Return the (x, y) coordinate for the center point of the cell that contains the specified text.  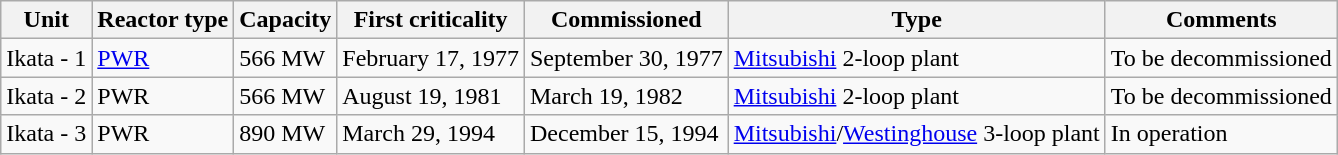
September 30, 1977 (626, 58)
Unit (46, 20)
March 19, 1982 (626, 96)
February 17, 1977 (431, 58)
Ikata - 3 (46, 134)
Type (916, 20)
890 MW (286, 134)
August 19, 1981 (431, 96)
Comments (1221, 20)
Reactor type (163, 20)
Commissioned (626, 20)
First criticality (431, 20)
Ikata - 1 (46, 58)
Ikata - 2 (46, 96)
December 15, 1994 (626, 134)
In operation (1221, 134)
Capacity (286, 20)
March 29, 1994 (431, 134)
Mitsubishi/Westinghouse 3-loop plant (916, 134)
